Extract the (x, y) coordinate from the center of the cell holding the provided text.  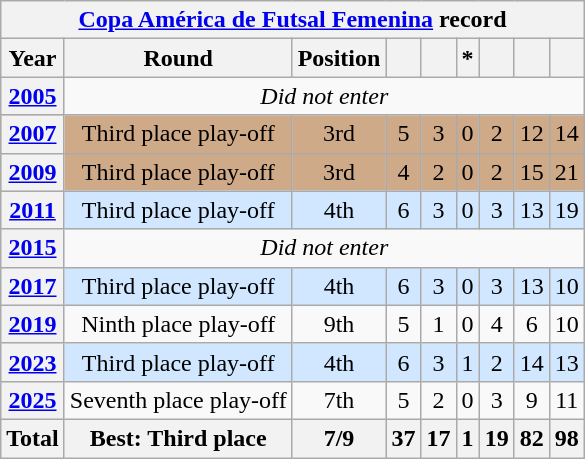
2023 (33, 362)
17 (438, 438)
15 (532, 172)
7th (339, 400)
Year (33, 58)
2005 (33, 96)
82 (532, 438)
Total (33, 438)
Round (178, 58)
2015 (33, 248)
11 (566, 400)
2019 (33, 324)
7/9 (339, 438)
37 (404, 438)
Best: Third place (178, 438)
2025 (33, 400)
Copa América de Futsal Femenina record (293, 20)
2011 (33, 210)
* (468, 58)
2007 (33, 134)
Position (339, 58)
Ninth place play-off (178, 324)
2017 (33, 286)
12 (532, 134)
9th (339, 324)
9 (532, 400)
2009 (33, 172)
21 (566, 172)
98 (566, 438)
Seventh place play-off (178, 400)
